Scan for the cell matching the given text and deliver its (x, y) coordinate at center. 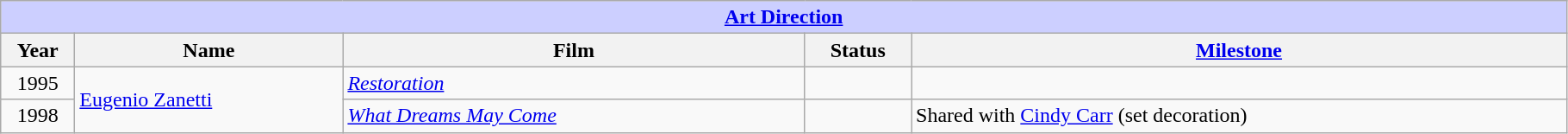
Shared with Cindy Carr (set decoration) (1239, 116)
Film (574, 50)
Year (38, 50)
What Dreams May Come (574, 116)
Name (208, 50)
Art Direction (784, 17)
Status (858, 50)
Restoration (574, 83)
Eugenio Zanetti (208, 99)
Milestone (1239, 50)
1995 (38, 83)
1998 (38, 116)
